For the text-containing cell, return its midpoint in [X, Y] coordinate format. 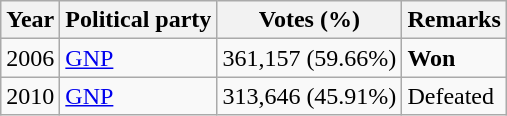
Remarks [454, 20]
361,157 (59.66%) [310, 58]
313,646 (45.91%) [310, 96]
Defeated [454, 96]
Won [454, 58]
Year [30, 20]
Political party [138, 20]
2006 [30, 58]
2010 [30, 96]
Votes (%) [310, 20]
